Scan for the cell matching the given text and deliver its (X, Y) coordinate at center. 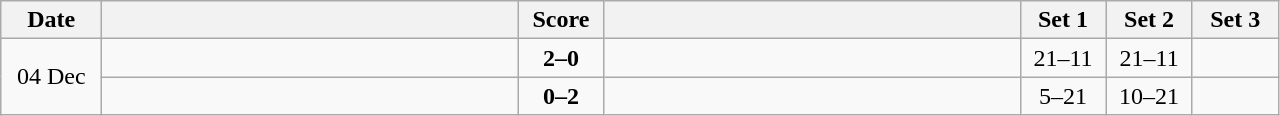
10–21 (1149, 96)
Set 3 (1235, 20)
2–0 (561, 58)
5–21 (1063, 96)
Score (561, 20)
0–2 (561, 96)
Set 2 (1149, 20)
Date (52, 20)
04 Dec (52, 77)
Set 1 (1063, 20)
